Pinpoint the cell where the given text exists, returning its (x, y) midpoint coordinate. 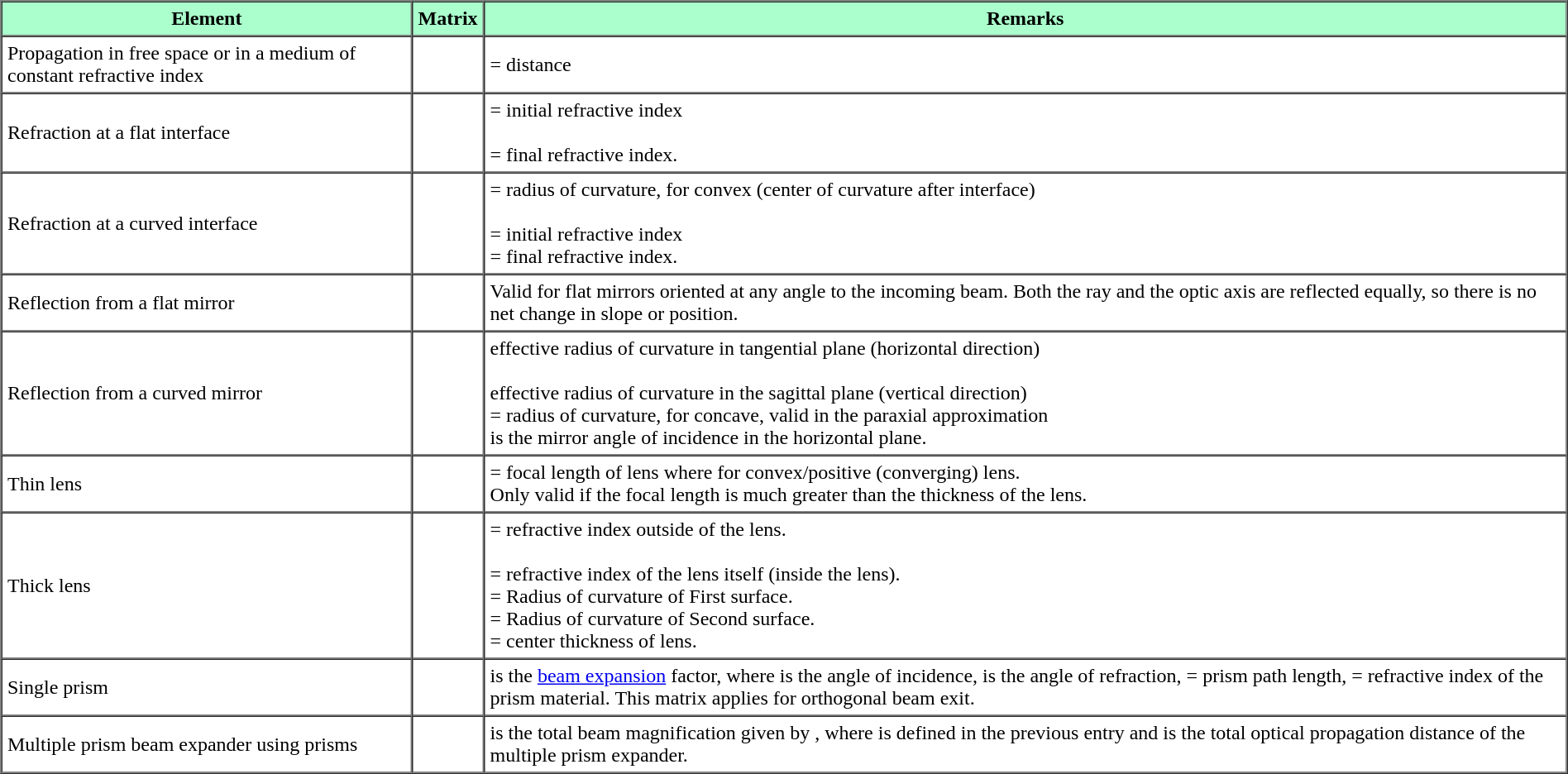
= initial refractive index = final refractive index. (1025, 132)
= focal length of lens where for convex/positive (converging) lens.Only valid if the focal length is much greater than the thickness of the lens. (1025, 483)
Matrix (448, 19)
Refraction at a flat interface (207, 132)
Multiple prism beam expander using prisms (207, 744)
Element (207, 19)
Reflection from a flat mirror (207, 303)
Reflection from a curved mirror (207, 393)
Thin lens (207, 483)
Propagation in free space or in a medium of constant refractive index (207, 64)
= radius of curvature, for convex (center of curvature after interface) = initial refractive index = final refractive index. (1025, 223)
Thick lens (207, 585)
Refraction at a curved interface (207, 223)
Single prism (207, 686)
Remarks (1025, 19)
= distance (1025, 64)
